Provide the (X, Y) coordinate of the cell's center where the given text is located.  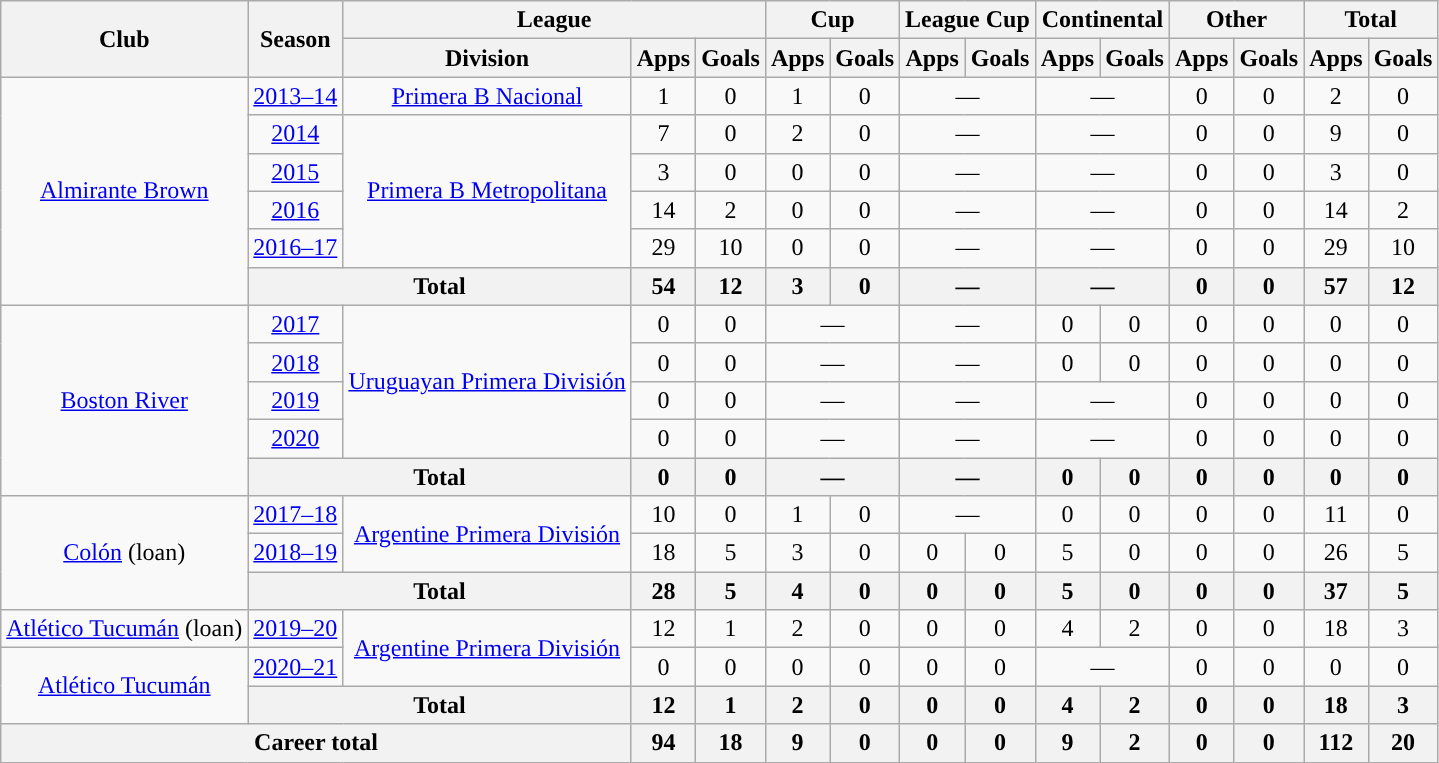
Cup (832, 20)
26 (1336, 553)
37 (1336, 591)
League (554, 20)
2019–20 (296, 629)
2017 (296, 324)
Club (124, 39)
2019 (296, 400)
Primera B Nacional (487, 96)
2018–19 (296, 553)
2014 (296, 134)
Boston River (124, 400)
Uruguayan Primera División (487, 381)
Primera B Metropolitana (487, 191)
2018 (296, 362)
Other (1236, 20)
2020 (296, 438)
11 (1336, 515)
2015 (296, 172)
Almirante Brown (124, 191)
57 (1336, 286)
Season (296, 39)
7 (663, 134)
Continental (1102, 20)
Colón (loan) (124, 553)
2013–14 (296, 96)
54 (663, 286)
112 (1336, 743)
Division (487, 58)
Career total (316, 743)
94 (663, 743)
2016–17 (296, 248)
20 (1403, 743)
2017–18 (296, 515)
Atlético Tucumán (124, 686)
2016 (296, 210)
League Cup (968, 20)
2020–21 (296, 667)
Atlético Tucumán (loan) (124, 629)
28 (663, 591)
